Detect which cell encompasses the target text, then output its [X, Y] center coordinate. 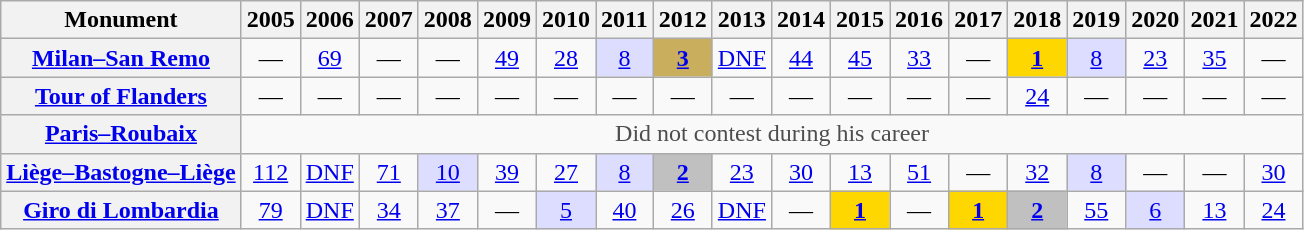
Giro di Lombardia [121, 210]
5 [566, 210]
2021 [1214, 20]
79 [270, 210]
39 [506, 172]
2011 [625, 20]
2007 [388, 20]
6 [1156, 210]
51 [920, 172]
Monument [121, 20]
49 [506, 58]
2015 [860, 20]
2005 [270, 20]
2012 [682, 20]
34 [388, 210]
Tour of Flanders [121, 96]
27 [566, 172]
2020 [1156, 20]
40 [625, 210]
2016 [920, 20]
45 [860, 58]
33 [920, 58]
69 [330, 58]
Milan–San Remo [121, 58]
Did not contest during his career [772, 134]
2006 [330, 20]
55 [1096, 210]
2010 [566, 20]
2013 [742, 20]
Paris–Roubaix [121, 134]
32 [1038, 172]
10 [448, 172]
2018 [1038, 20]
3 [682, 58]
2017 [978, 20]
2022 [1274, 20]
2014 [800, 20]
26 [682, 210]
71 [388, 172]
37 [448, 210]
44 [800, 58]
2008 [448, 20]
2019 [1096, 20]
28 [566, 58]
2009 [506, 20]
Liège–Bastogne–Liège [121, 172]
35 [1214, 58]
112 [270, 172]
